Return the (X, Y) coordinate for the center point of the cell that contains the specified text.  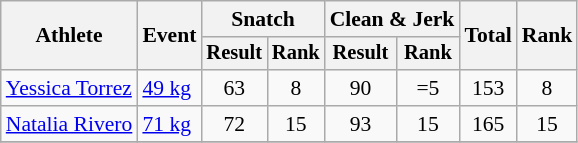
165 (488, 124)
63 (234, 88)
Yessica Torrez (70, 88)
93 (361, 124)
Event (169, 36)
=5 (428, 88)
153 (488, 88)
Natalia Rivero (70, 124)
71 kg (169, 124)
Clean & Jerk (392, 19)
Snatch (262, 19)
72 (234, 124)
49 kg (169, 88)
Athlete (70, 36)
Total (488, 36)
90 (361, 88)
